Identify which cell holds the provided text, then report its [x, y] central coordinate. 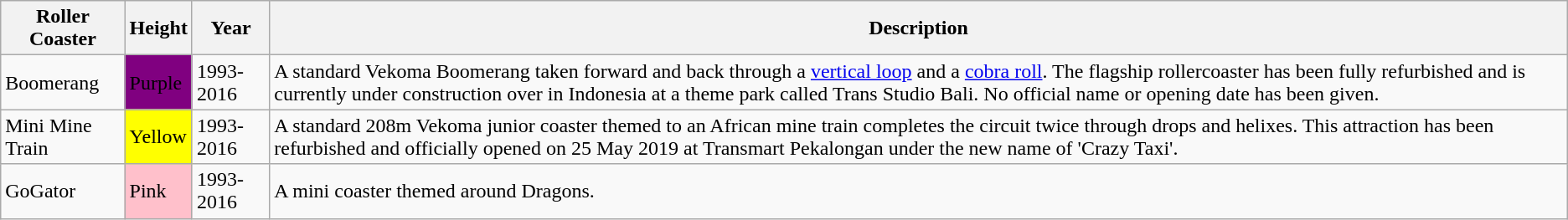
Purple [158, 82]
GoGator [63, 191]
Height [158, 28]
Roller Coaster [63, 28]
Year [230, 28]
Pink [158, 191]
A mini coaster themed around Dragons. [919, 191]
Boomerang [63, 82]
Yellow [158, 137]
Mini Mine Train [63, 137]
Description [919, 28]
